Detect which cell encompasses the target text, then output its [X, Y] center coordinate. 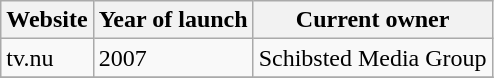
tv.nu [47, 58]
Schibsted Media Group [372, 58]
Website [47, 20]
Current owner [372, 20]
Year of launch [173, 20]
2007 [173, 58]
